Capture the cell that displays the provided text and extract its [x, y] central coordinate. 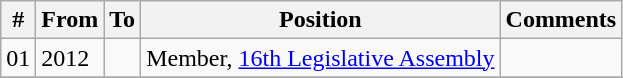
2012 [70, 58]
# [18, 20]
From [70, 20]
Comments [561, 20]
01 [18, 58]
Member, 16th Legislative Assembly [320, 58]
Position [320, 20]
To [122, 20]
